For the text-containing cell, return its midpoint in (x, y) coordinate format. 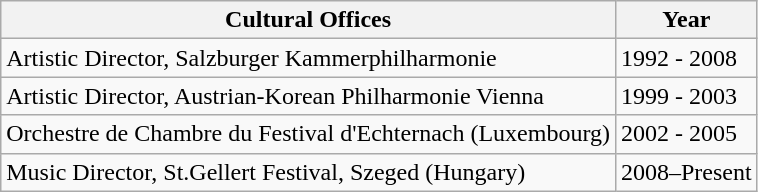
Year (686, 20)
Artistic Director, Salzburger Kammerphilharmonie (308, 58)
1999 - 2003 (686, 96)
2008–Present (686, 172)
1992 - 2008 (686, 58)
Orchestre de Chambre du Festival d'Echternach (Luxembourg) (308, 134)
Artistic Director, Austrian-Korean Philharmonie Vienna (308, 96)
Cultural Offices (308, 20)
2002 - 2005 (686, 134)
Music Director, St.Gellert Festival, Szeged (Hungary) (308, 172)
